Determine the (x, y) coordinate at the center of the cell enclosing the given text.  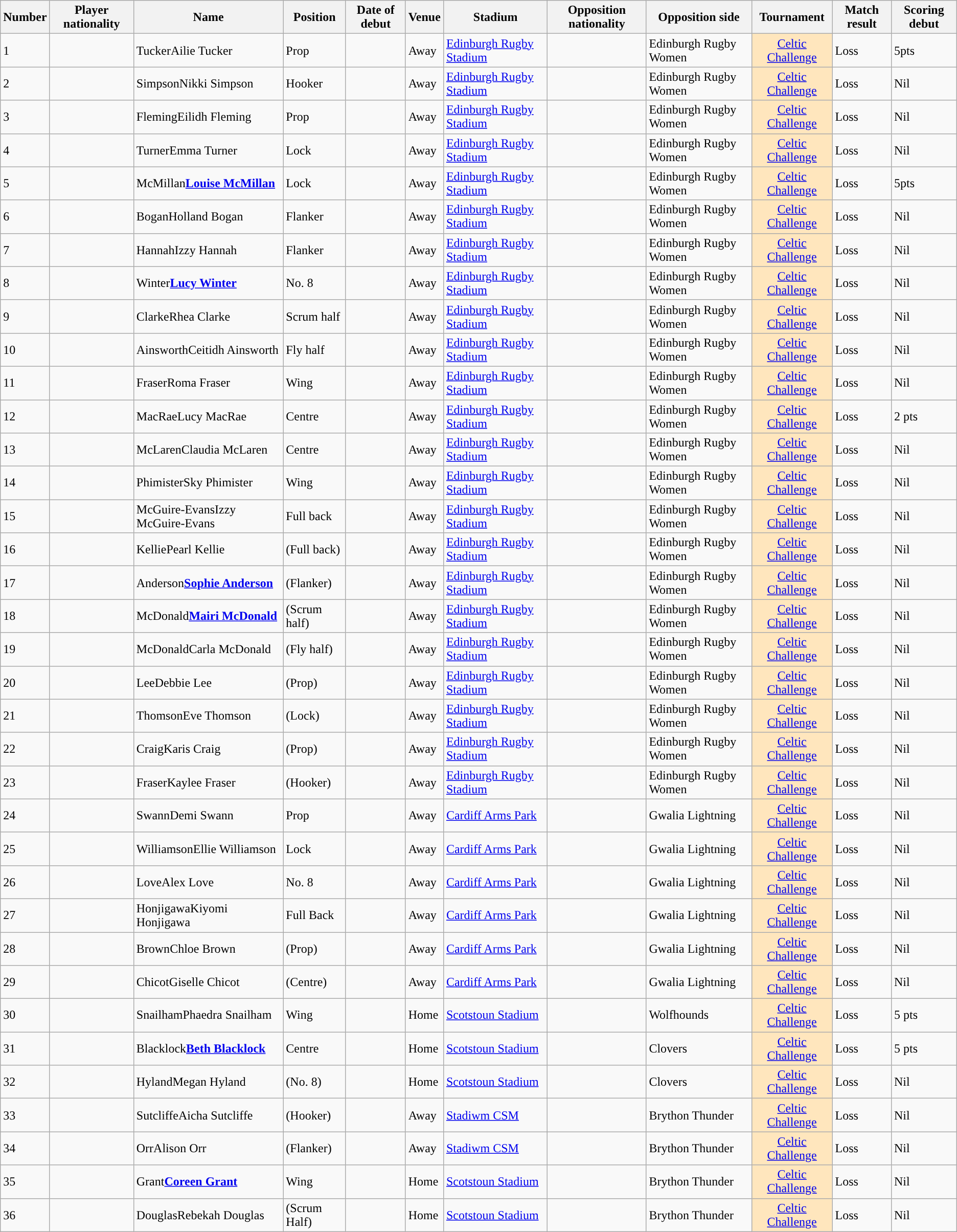
SnailhamPhaedra Snailham (209, 1016)
(Full back) (315, 549)
12 (25, 416)
27 (25, 915)
35 (25, 1181)
(Centre) (315, 982)
Full back (315, 517)
GrantCoreen Grant (209, 1181)
Hooker (315, 84)
18 (25, 616)
Number (25, 17)
3 (25, 117)
HannahIzzy Hannah (209, 250)
BrownChloe Brown (209, 948)
DouglasRebekah Douglas (209, 1215)
Venue (424, 17)
9 (25, 316)
(Fly half) (315, 649)
SwannDemi Swann (209, 815)
4 (25, 150)
17 (25, 583)
Date of debut (375, 17)
SutcliffeAicha Sutcliffe (209, 1115)
(Scrum half) (315, 616)
25 (25, 849)
Opposition side (699, 17)
1 (25, 50)
16 (25, 549)
23 (25, 782)
LeeDebbie Lee (209, 682)
26 (25, 882)
AinsworthCeitidh Ainsworth (209, 350)
20 (25, 682)
Tournament (792, 17)
19 (25, 649)
Position (315, 17)
AndersonSophie Anderson (209, 583)
FraserRoma Fraser (209, 383)
15 (25, 517)
10 (25, 350)
LoveAlex Love (209, 882)
31 (25, 1048)
KelliePearl Kellie (209, 549)
21 (25, 716)
(Scrum Half) (315, 1215)
6 (25, 217)
22 (25, 749)
Full Back (315, 915)
Match result (862, 17)
BoganHolland Bogan (209, 217)
ClarkeRhea Clarke (209, 316)
McLarenClaudia McLaren (209, 450)
2 pts (924, 416)
ChicotGiselle Chicot (209, 982)
HylandMegan Hyland (209, 1082)
McDonaldCarla McDonald (209, 649)
29 (25, 982)
14 (25, 483)
McDonaldMairi McDonald (209, 616)
HonjigawaKiyomi Honjigawa (209, 915)
OrrAlison Orr (209, 1149)
32 (25, 1082)
11 (25, 383)
ThomsonEve Thomson (209, 716)
33 (25, 1115)
7 (25, 250)
24 (25, 815)
Wolfhounds (699, 1016)
Fly half (315, 350)
CraigKaris Craig (209, 749)
TurnerEmma Turner (209, 150)
(Lock) (315, 716)
SimpsonNikki Simpson (209, 84)
Name (209, 17)
Stadium (495, 17)
Player nationality (92, 17)
BlacklockBeth Blacklock (209, 1048)
TuckerAilie Tucker (209, 50)
WinterLucy Winter (209, 283)
30 (25, 1016)
PhimisterSky Phimister (209, 483)
McGuire-EvansIzzy McGuire-Evans (209, 517)
28 (25, 948)
34 (25, 1149)
36 (25, 1215)
2 (25, 84)
(No. 8) (315, 1082)
WilliamsonEllie Williamson (209, 849)
Scoring debut (924, 17)
5 (25, 183)
McMillanLouise McMillan (209, 183)
13 (25, 450)
Opposition nationality (597, 17)
FlemingEilidh Fleming (209, 117)
FraserKaylee Fraser (209, 782)
MacRaeLucy MacRae (209, 416)
Scrum half (315, 316)
8 (25, 283)
